Locate the cell with the specified text and output its (x, y) center coordinate. 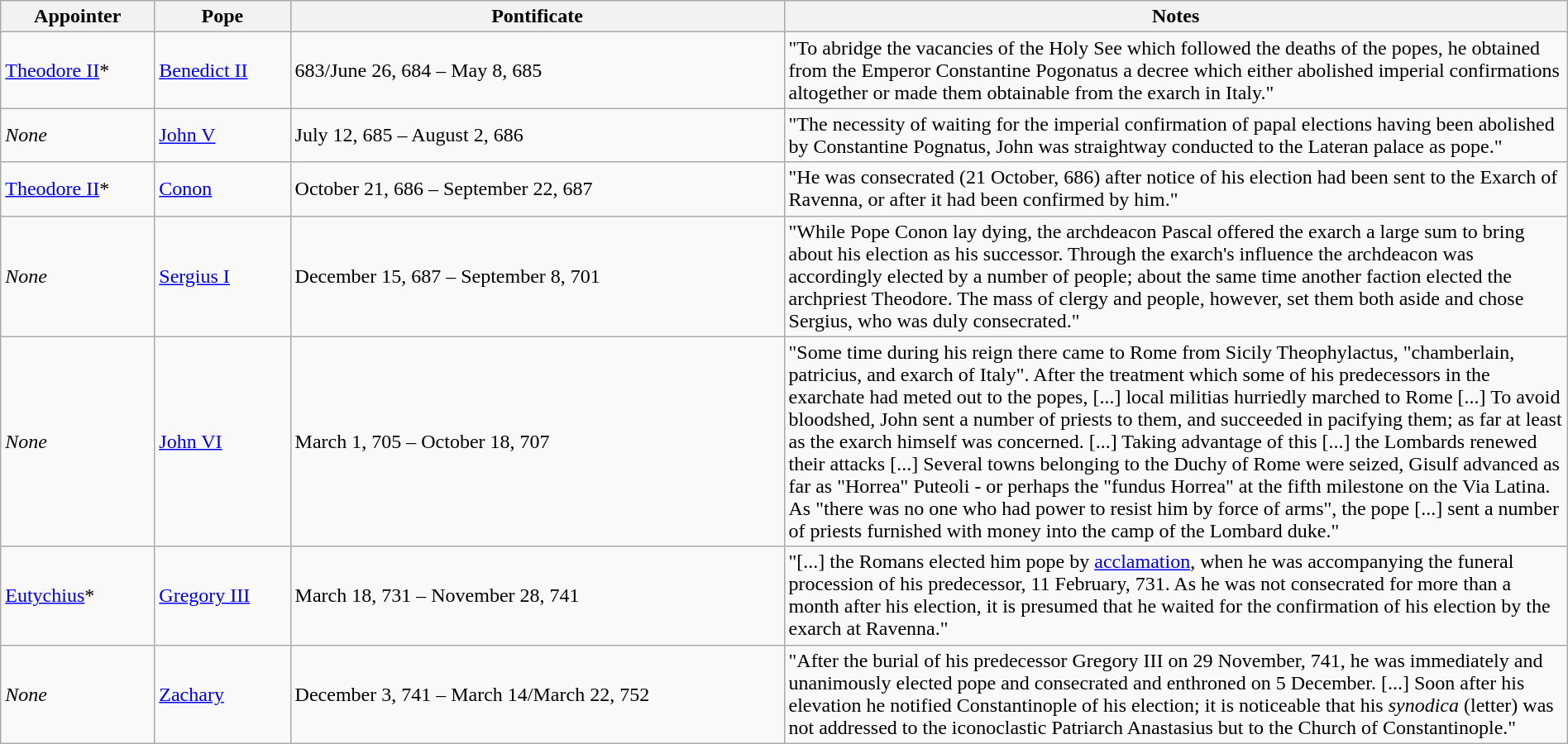
Appointer (78, 17)
"He was consecrated (21 October, 686) after notice of his election had been sent to the Exarch of Ravenna, or after it had been confirmed by him." (1176, 188)
March 18, 731 – November 28, 741 (538, 595)
683/June 26, 684 – May 8, 685 (538, 70)
October 21, 686 – September 22, 687 (538, 188)
July 12, 685 – August 2, 686 (538, 136)
Pope (222, 17)
John V (222, 136)
Zachary (222, 694)
December 3, 741 – March 14/March 22, 752 (538, 694)
Benedict II (222, 70)
Gregory III (222, 595)
Sergius I (222, 276)
John VI (222, 441)
March 1, 705 – October 18, 707 (538, 441)
Conon (222, 188)
Notes (1176, 17)
December 15, 687 – September 8, 701 (538, 276)
Pontificate (538, 17)
Eutychius* (78, 595)
